Capture the cell that displays the provided text and extract its (X, Y) central coordinate. 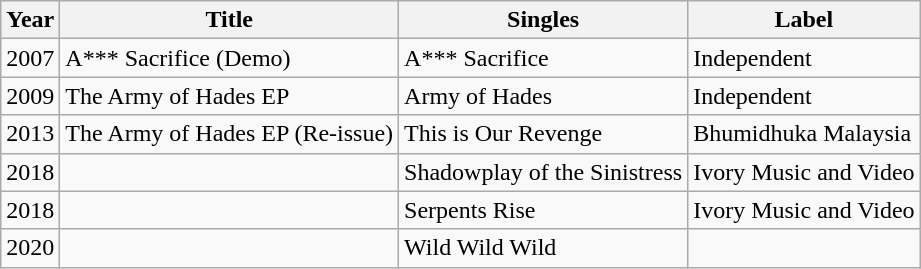
Wild Wild Wild (544, 248)
Shadowplay of the Sinistress (544, 172)
Title (230, 20)
This is Our Revenge (544, 134)
2007 (30, 58)
Year (30, 20)
2013 (30, 134)
A*** Sacrifice (544, 58)
Army of Hades (544, 96)
The Army of Hades EP (Re-issue) (230, 134)
Bhumidhuka Malaysia (804, 134)
2009 (30, 96)
The Army of Hades EP (230, 96)
Label (804, 20)
2020 (30, 248)
A*** Sacrifice (Demo) (230, 58)
Serpents Rise (544, 210)
Singles (544, 20)
